Extract the [x, y] coordinate from the center of the cell holding the provided text.  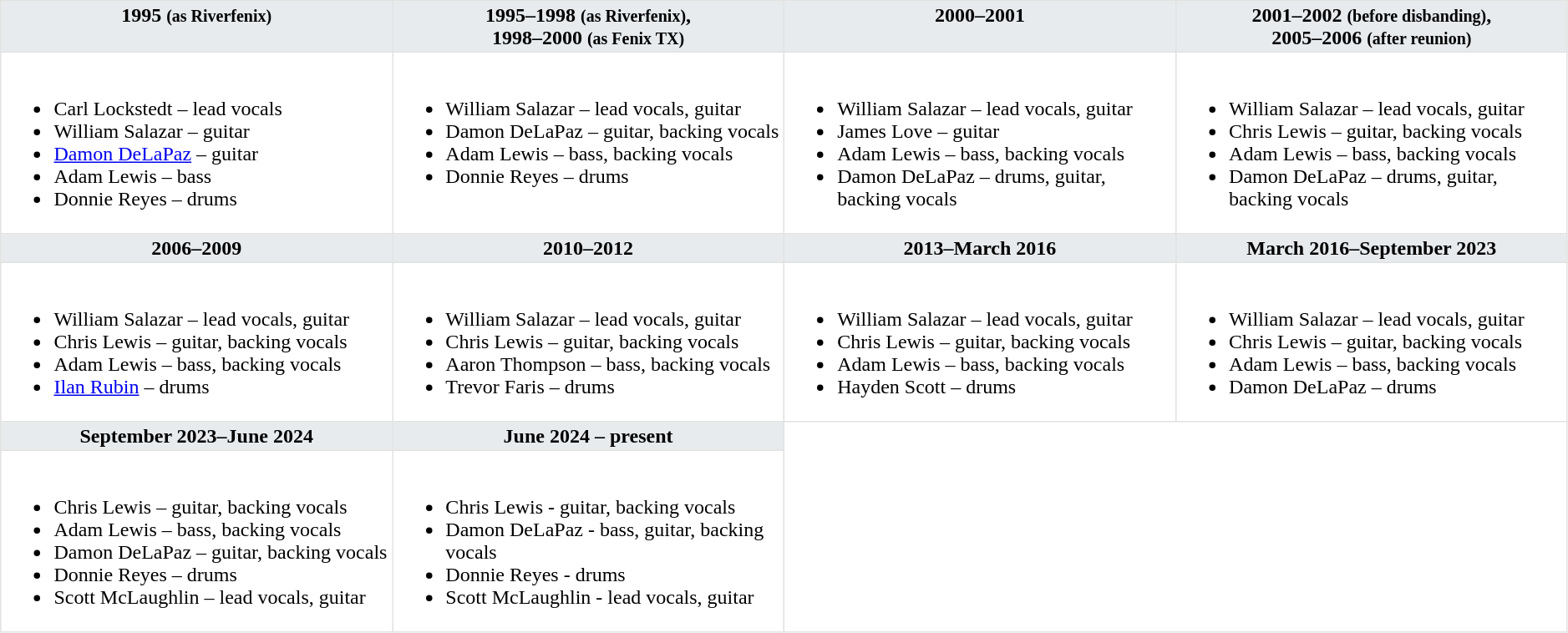
Chris Lewis - guitar, backing vocalsDamon DeLaPaz - bass, guitar, backing vocalsDonnie Reyes - drumsScott McLaughlin - lead vocals, guitar [588, 541]
2001–2002 (before disbanding),2005–2006 (after reunion) [1372, 27]
Carl Lockstedt – lead vocalsWilliam Salazar – guitarDamon DeLaPaz – guitarAdam Lewis – bassDonnie Reyes – drums [197, 143]
1995–1998 (as Riverfenix),1998–2000 (as Fenix TX) [588, 27]
William Salazar – lead vocals, guitarChris Lewis – guitar, backing vocalsAdam Lewis – bass, backing vocalsIlan Rubin – drums [197, 342]
1995 (as Riverfenix) [197, 27]
June 2024 – present [588, 436]
2010–2012 [588, 248]
March 2016–September 2023 [1372, 248]
2013–March 2016 [979, 248]
2006–2009 [197, 248]
William Salazar – lead vocals, guitarChris Lewis – guitar, backing vocalsAdam Lewis – bass, backing vocalsDamon DeLaPaz – drums [1372, 342]
2000–2001 [979, 27]
William Salazar – lead vocals, guitarDamon DeLaPaz – guitar, backing vocalsAdam Lewis – bass, backing vocalsDonnie Reyes – drums [588, 143]
William Salazar – lead vocals, guitarJames Love – guitarAdam Lewis – bass, backing vocalsDamon DeLaPaz – drums, guitar, backing vocals [979, 143]
September 2023–June 2024 [197, 436]
William Salazar – lead vocals, guitarChris Lewis – guitar, backing vocalsAdam Lewis – bass, backing vocalsHayden Scott – drums [979, 342]
William Salazar – lead vocals, guitarChris Lewis – guitar, backing vocalsAaron Thompson – bass, backing vocalsTrevor Faris – drums [588, 342]
